Output the (x, y) coordinate of the center of the cell containing the given text.  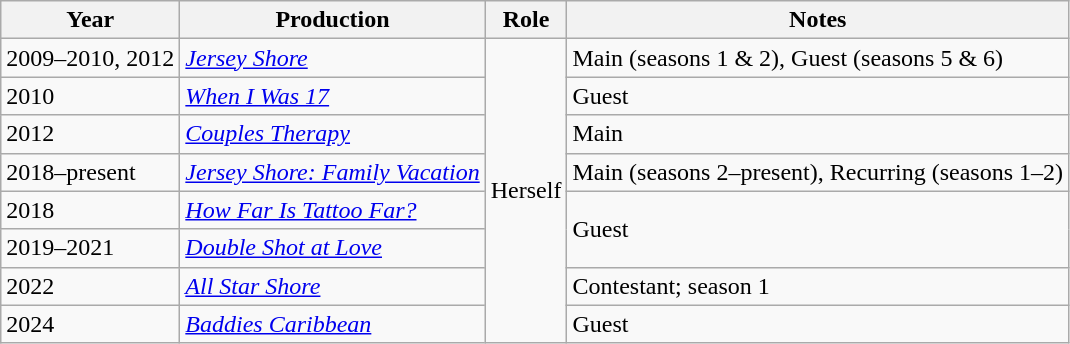
Herself (526, 191)
Baddies Caribbean (332, 324)
Main (seasons 2–present), Recurring (seasons 1–2) (818, 172)
Notes (818, 20)
How Far Is Tattoo Far? (332, 210)
2009–2010, 2012 (90, 58)
2024 (90, 324)
Contestant; season 1 (818, 286)
Jersey Shore: Family Vacation (332, 172)
All Star Shore (332, 286)
2022 (90, 286)
Jersey Shore (332, 58)
2010 (90, 96)
Role (526, 20)
2018 (90, 210)
2012 (90, 134)
Couples Therapy (332, 134)
Main (seasons 1 & 2), Guest (seasons 5 & 6) (818, 58)
Year (90, 20)
Double Shot at Love (332, 248)
When I Was 17 (332, 96)
Production (332, 20)
2018–present (90, 172)
Main (818, 134)
2019–2021 (90, 248)
